From the cell containing the given text, extract its center point as (X, Y) coordinate. 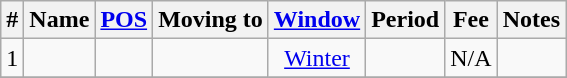
Name (60, 20)
Window (316, 20)
Winter (316, 58)
Moving to (211, 20)
Period (406, 20)
1 (12, 58)
POS (124, 20)
N/A (471, 58)
Notes (531, 20)
# (12, 20)
Fee (471, 20)
